Output the [x, y] coordinate of the center of the cell containing the given text.  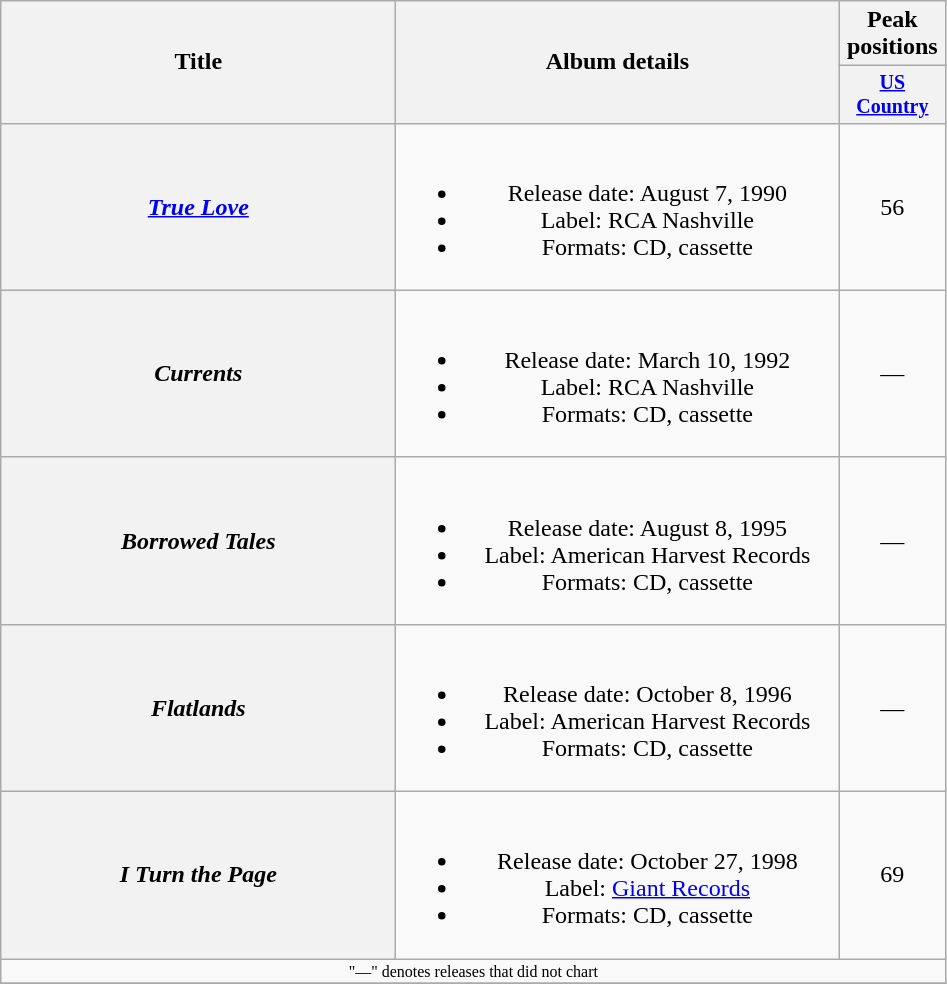
Title [198, 62]
56 [892, 206]
Album details [618, 62]
Release date: October 8, 1996Label: American Harvest RecordsFormats: CD, cassette [618, 708]
Borrowed Tales [198, 540]
Currents [198, 374]
Release date: August 7, 1990Label: RCA NashvilleFormats: CD, cassette [618, 206]
"—" denotes releases that did not chart [474, 971]
US Country [892, 94]
Release date: March 10, 1992Label: RCA NashvilleFormats: CD, cassette [618, 374]
69 [892, 876]
Release date: October 27, 1998Label: Giant RecordsFormats: CD, cassette [618, 876]
Peakpositions [892, 34]
True Love [198, 206]
Flatlands [198, 708]
I Turn the Page [198, 876]
Release date: August 8, 1995Label: American Harvest RecordsFormats: CD, cassette [618, 540]
